Return the [X, Y] coordinate for the center point of the cell that contains the specified text.  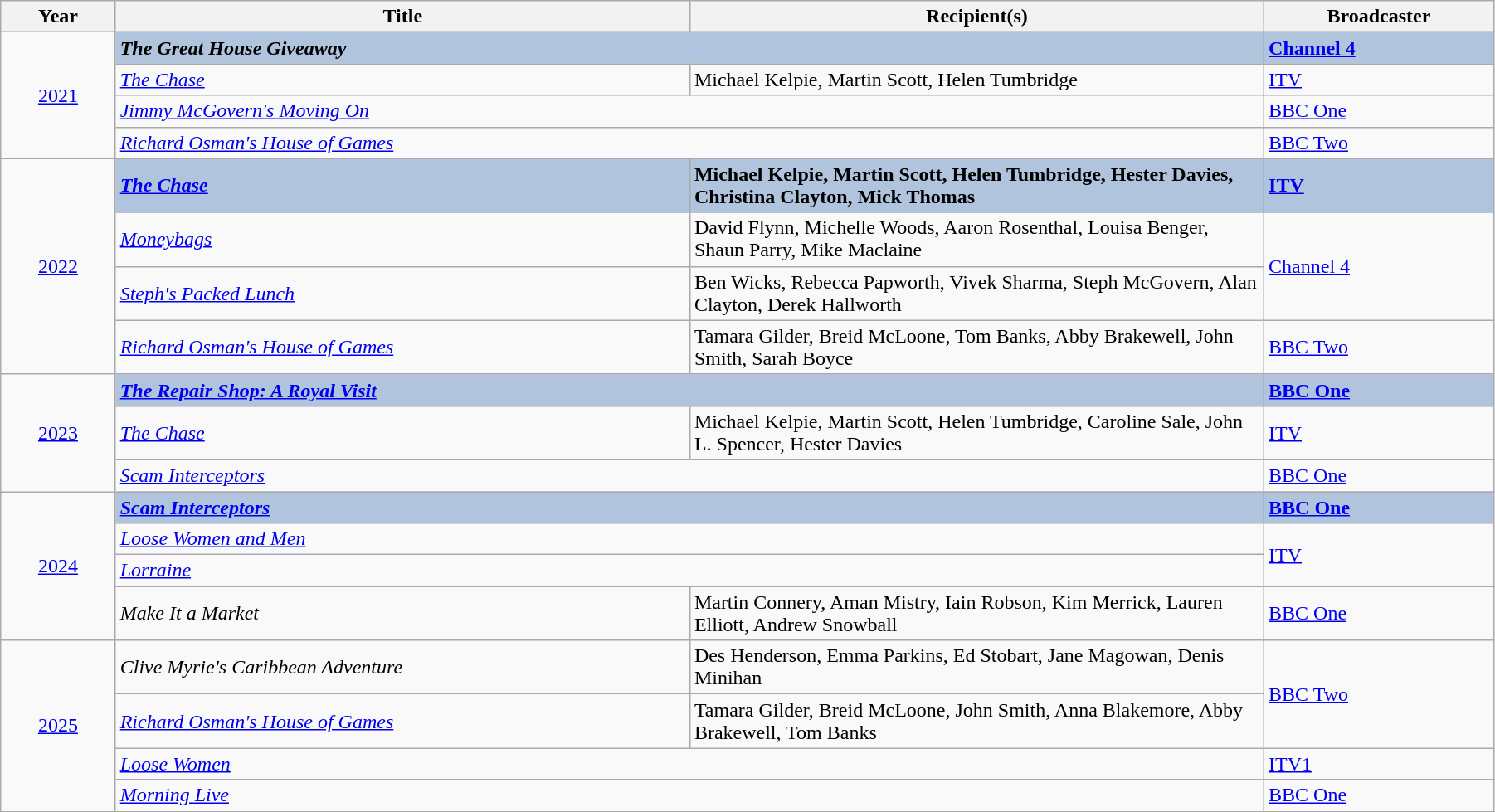
Recipient(s) [976, 17]
Make It a Market [402, 614]
2025 [58, 726]
Morning Live [689, 795]
Michael Kelpie, Martin Scott, Helen Tumbridge, Caroline Sale, John L. Spencer, Hester Davies [976, 433]
Loose Women and Men [689, 539]
The Repair Shop: A Royal Visit [689, 390]
Ben Wicks, Rebecca Papworth, Vivek Sharma, Steph McGovern, Alan Clayton, Derek Hallworth [976, 294]
ITV1 [1379, 764]
Moneybags [402, 239]
Steph's Packed Lunch [402, 294]
2022 [58, 266]
Martin Connery, Aman Mistry, Iain Robson, Kim Merrick, Lauren Elliott, Andrew Snowball [976, 614]
Jimmy McGovern's Moving On [689, 111]
Tamara Gilder, Breid McLoone, John Smith, Anna Blakemore, Abby Brakewell, Tom Banks [976, 722]
Michael Kelpie, Martin Scott, Helen Tumbridge [976, 80]
Des Henderson, Emma Parkins, Ed Stobart, Jane Magowan, Denis Minihan [976, 667]
Clive Myrie's Caribbean Adventure [402, 667]
2021 [58, 95]
The Great House Giveaway [689, 48]
Michael Kelpie, Martin Scott, Helen Tumbridge, Hester Davies, Christina Clayton, Mick Thomas [976, 186]
Year [58, 17]
Tamara Gilder, Breid McLoone, Tom Banks, Abby Brakewell, John Smith, Sarah Boyce [976, 347]
2024 [58, 566]
Loose Women [689, 764]
Broadcaster [1379, 17]
Lorraine [689, 571]
Title [402, 17]
2023 [58, 433]
David Flynn, Michelle Woods, Aaron Rosenthal, Louisa Benger, Shaun Parry, Mike Maclaine [976, 239]
